Pinpoint the cell where the given text exists, returning its [X, Y] midpoint coordinate. 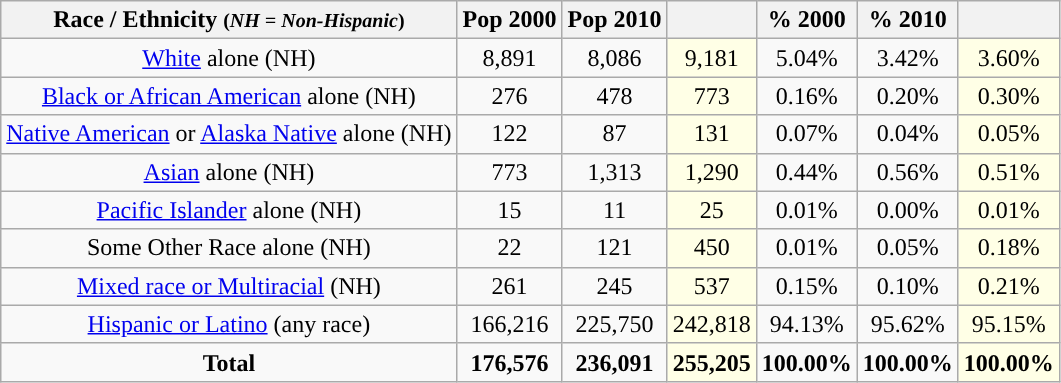
236,091 [614, 362]
3.60% [1008, 58]
% 2000 [806, 20]
Pop 2000 [510, 20]
0.15% [806, 286]
0.56% [908, 172]
94.13% [806, 324]
% 2010 [908, 20]
0.16% [806, 96]
0.51% [1008, 172]
8,086 [614, 58]
Hispanic or Latino (any race) [229, 324]
3.42% [908, 58]
131 [712, 134]
Pacific Islander alone (NH) [229, 210]
0.30% [1008, 96]
Total [229, 362]
8,891 [510, 58]
Black or African American alone (NH) [229, 96]
242,818 [712, 324]
0.10% [908, 286]
166,216 [510, 324]
225,750 [614, 324]
537 [712, 286]
11 [614, 210]
0.20% [908, 96]
95.15% [1008, 324]
0.04% [908, 134]
Some Other Race alone (NH) [229, 248]
122 [510, 134]
White alone (NH) [229, 58]
0.07% [806, 134]
478 [614, 96]
25 [712, 210]
0.21% [1008, 286]
Asian alone (NH) [229, 172]
15 [510, 210]
121 [614, 248]
255,205 [712, 362]
261 [510, 286]
276 [510, 96]
5.04% [806, 58]
0.44% [806, 172]
87 [614, 134]
Pop 2010 [614, 20]
0.18% [1008, 248]
176,576 [510, 362]
22 [510, 248]
Mixed race or Multiracial (NH) [229, 286]
1,313 [614, 172]
1,290 [712, 172]
245 [614, 286]
9,181 [712, 58]
95.62% [908, 324]
450 [712, 248]
0.00% [908, 210]
Native American or Alaska Native alone (NH) [229, 134]
Race / Ethnicity (NH = Non-Hispanic) [229, 20]
